Scan for the cell matching the given text and deliver its [X, Y] coordinate at center. 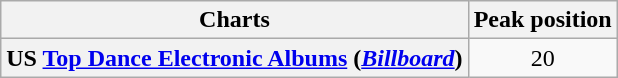
Charts [234, 20]
20 [542, 58]
Peak position [542, 20]
US Top Dance Electronic Albums (Billboard) [234, 58]
